Return the [x, y] coordinate for the center point of the cell that contains the specified text.  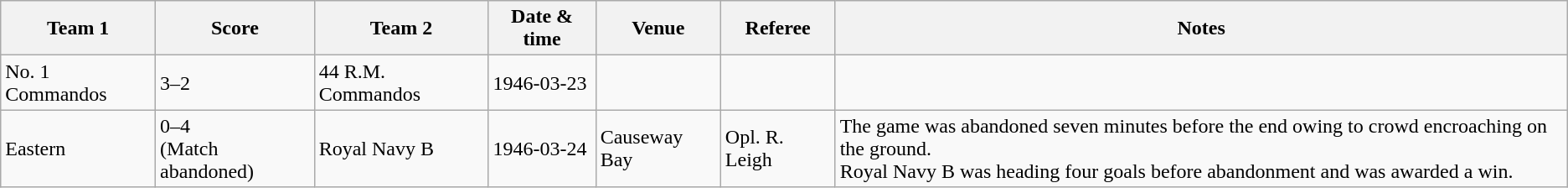
0–4(Match abandoned) [235, 149]
No. 1 Commandos [79, 82]
Royal Navy B [401, 149]
Causeway Bay [658, 149]
44 R.M. Commandos [401, 82]
Eastern [79, 149]
Team 1 [79, 29]
Team 2 [401, 29]
Date & time [542, 29]
Score [235, 29]
Referee [777, 29]
Opl. R. Leigh [777, 149]
1946-03-24 [542, 149]
Venue [658, 29]
Notes [1201, 29]
1946-03-23 [542, 82]
3–2 [235, 82]
